Capture the cell that displays the provided text and extract its [x, y] central coordinate. 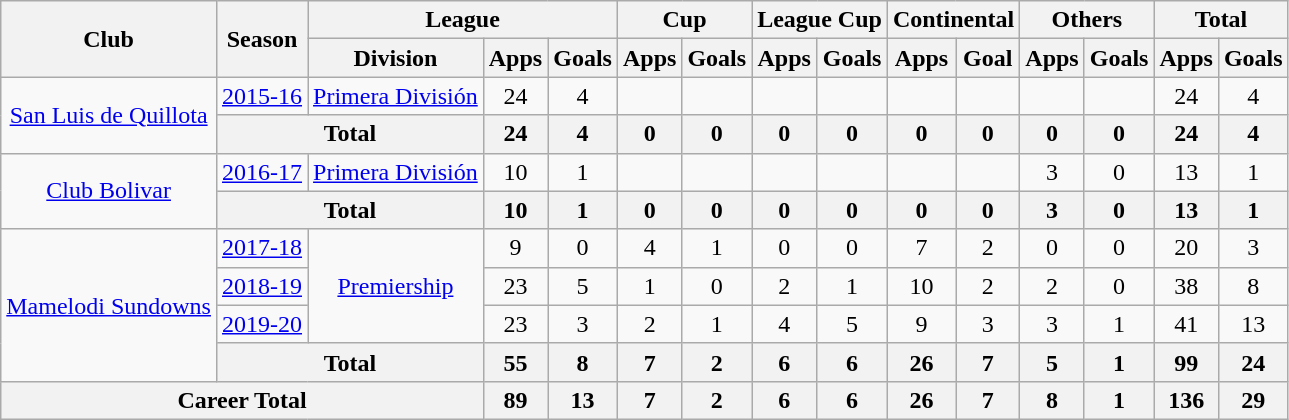
38 [1186, 286]
2018-19 [262, 286]
Club [109, 39]
Continental [953, 20]
San Luis de Quillota [109, 115]
99 [1186, 362]
Division [396, 58]
Mamelodi Sundowns [109, 305]
Others [1087, 20]
Club Bolivar [109, 191]
Season [262, 39]
89 [515, 400]
Goal [988, 58]
Premiership [396, 286]
29 [1253, 400]
Cup [684, 20]
2015-16 [262, 96]
55 [515, 362]
2016-17 [262, 172]
League Cup [820, 20]
41 [1186, 324]
20 [1186, 248]
136 [1186, 400]
2019-20 [262, 324]
Career Total [242, 400]
2017-18 [262, 248]
League [463, 20]
